Provide the (x, y) coordinate of the cell's center where the given text is located.  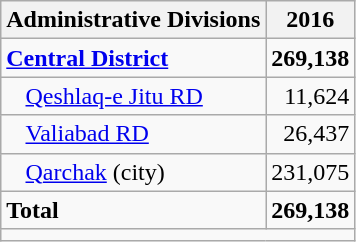
Qarchak (city) (134, 172)
26,437 (310, 134)
Valiabad RD (134, 134)
Central District (134, 58)
2016 (310, 20)
11,624 (310, 96)
231,075 (310, 172)
Total (134, 210)
Administrative Divisions (134, 20)
Qeshlaq-e Jitu RD (134, 96)
